Determine the (X, Y) coordinate at the center of the cell enclosing the given text.  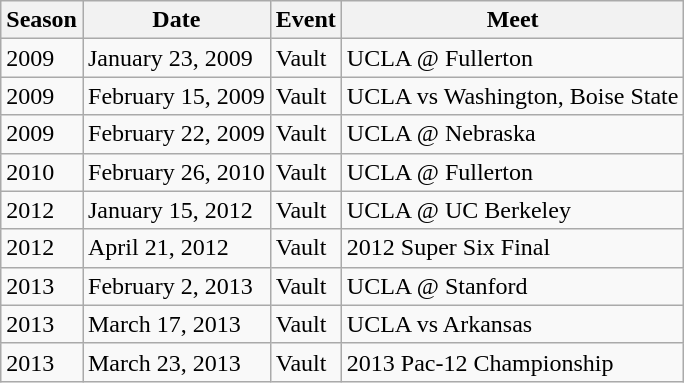
2013 Pac-12 Championship (512, 362)
Event (306, 20)
UCLA vs Washington, Boise State (512, 96)
Meet (512, 20)
January 15, 2012 (176, 210)
March 23, 2013 (176, 362)
February 2, 2013 (176, 286)
February 26, 2010 (176, 172)
February 22, 2009 (176, 134)
January 23, 2009 (176, 58)
2010 (42, 172)
February 15, 2009 (176, 96)
UCLA @ UC Berkeley (512, 210)
Date (176, 20)
April 21, 2012 (176, 248)
UCLA @ Nebraska (512, 134)
UCLA @ Stanford (512, 286)
March 17, 2013 (176, 324)
Season (42, 20)
UCLA vs Arkansas (512, 324)
2012 Super Six Final (512, 248)
